Detect which cell encompasses the target text, then output its [x, y] center coordinate. 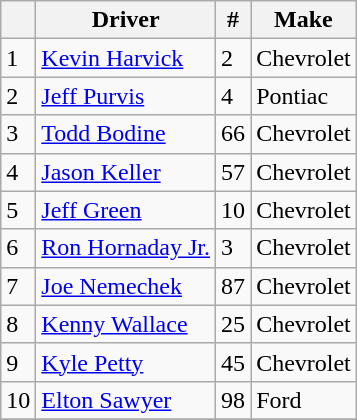
Kevin Harvick [126, 58]
Jeff Green [126, 210]
Pontiac [304, 96]
Todd Bodine [126, 134]
8 [18, 324]
Kenny Wallace [126, 324]
Make [304, 20]
25 [234, 324]
87 [234, 286]
Elton Sawyer [126, 400]
Ron Hornaday Jr. [126, 248]
57 [234, 172]
6 [18, 248]
7 [18, 286]
# [234, 20]
9 [18, 362]
Joe Nemechek [126, 286]
5 [18, 210]
Kyle Petty [126, 362]
Jason Keller [126, 172]
Jeff Purvis [126, 96]
1 [18, 58]
45 [234, 362]
98 [234, 400]
66 [234, 134]
Driver [126, 20]
Ford [304, 400]
